Search for the cell housing the specified text and yield its (X, Y) center coordinate. 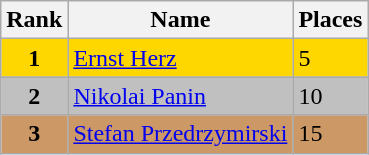
2 (34, 96)
Nikolai Panin (180, 96)
3 (34, 134)
5 (330, 58)
10 (330, 96)
Places (330, 20)
15 (330, 134)
Name (180, 20)
1 (34, 58)
Ernst Herz (180, 58)
Stefan Przedrzymirski (180, 134)
Rank (34, 20)
